Capture the cell that displays the provided text and extract its (x, y) central coordinate. 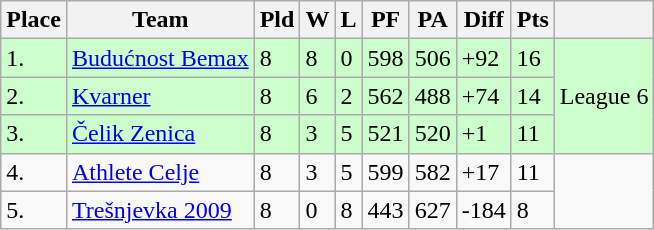
Athlete Celje (160, 172)
Čelik Zenica (160, 134)
2 (348, 96)
+17 (484, 172)
L (348, 20)
1. (34, 58)
582 (432, 172)
-184 (484, 210)
2. (34, 96)
+1 (484, 134)
598 (386, 58)
Pts (532, 20)
599 (386, 172)
14 (532, 96)
4. (34, 172)
Team (160, 20)
506 (432, 58)
Diff (484, 20)
3. (34, 134)
5. (34, 210)
627 (432, 210)
Kvarner (160, 96)
16 (532, 58)
+74 (484, 96)
443 (386, 210)
6 (318, 96)
PA (432, 20)
562 (386, 96)
Trešnjevka 2009 (160, 210)
520 (432, 134)
521 (386, 134)
Pld (277, 20)
PF (386, 20)
+92 (484, 58)
Place (34, 20)
League 6 (604, 96)
W (318, 20)
488 (432, 96)
Budućnost Bemax (160, 58)
